Scan for the cell matching the given text and deliver its (X, Y) coordinate at center. 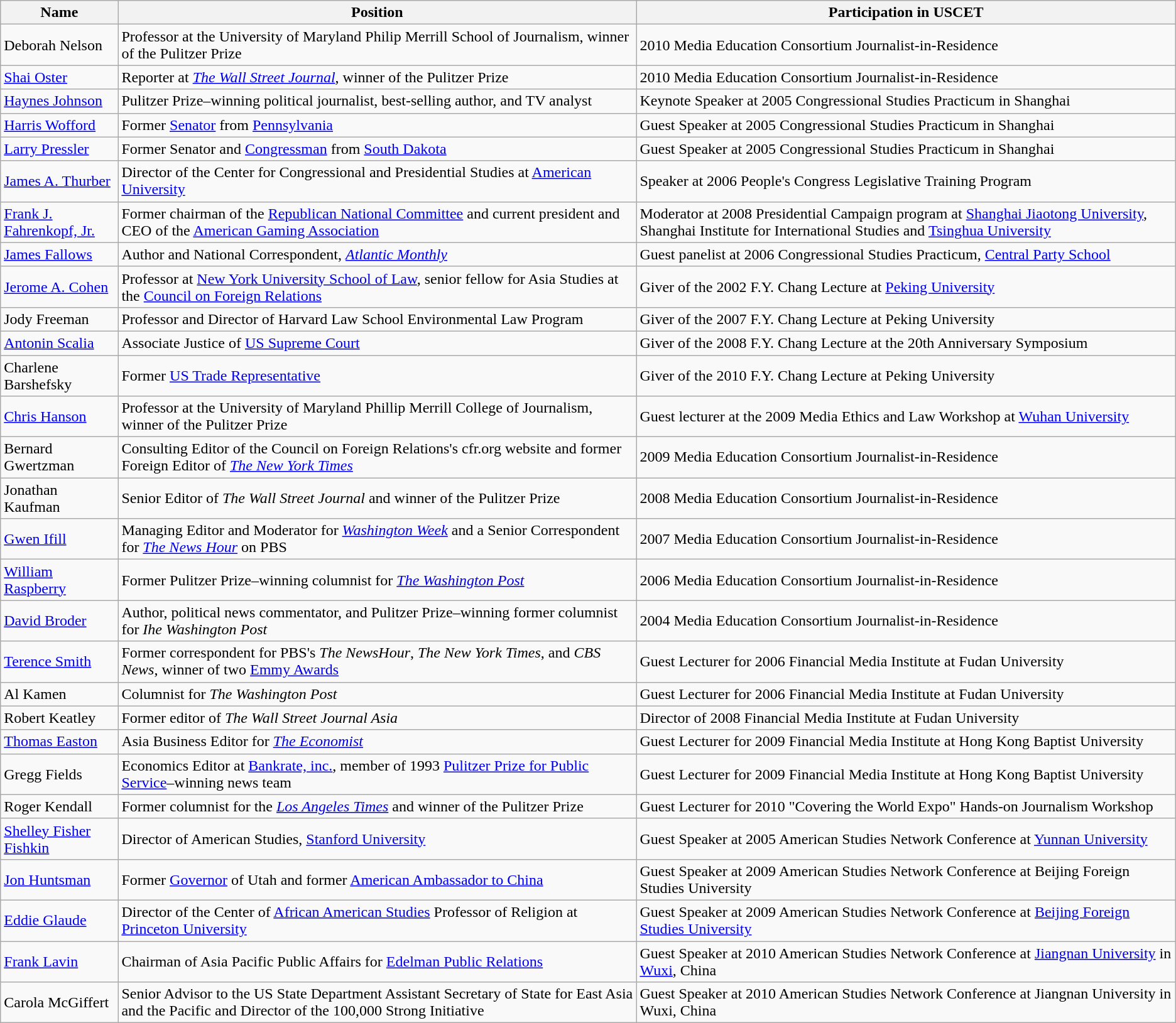
2009 Media Education Consortium Journalist-in-Residence (906, 457)
Senior Editor of The Wall Street Journal and winner of the Pulitzer Prize (377, 499)
Giver of the 2010 F.Y. Chang Lecture at Peking University (906, 376)
2008 Media Education Consortium Journalist-in-Residence (906, 499)
David Broder (59, 620)
Gwen Ifill (59, 539)
Director of American Studies, Stanford University (377, 839)
Author and National Correspondent, Atlantic Monthly (377, 254)
Bernard Gwertzman (59, 457)
Author, political news commentator, and Pulitzer Prize–winning former columnist for Ihe Washington Post (377, 620)
Director of the Center for Congressional and Presidential Studies at American University (377, 181)
Giver of the 2007 F.Y. Chang Lecture at Peking University (906, 319)
Reporter at The Wall Street Journal, winner of the Pulitzer Prize (377, 77)
Thomas Easton (59, 742)
Associate Justice of US Supreme Court (377, 343)
Name (59, 13)
Guest panelist at 2006 Congressional Studies Practicum, Central Party School (906, 254)
Director of the Center of African American Studies Professor of Religion at Princeton University (377, 921)
Former editor of The Wall Street Journal Asia (377, 718)
Asia Business Editor for The Economist (377, 742)
2006 Media Education Consortium Journalist-in-Residence (906, 580)
Eddie Glaude (59, 921)
Participation in USCET (906, 13)
Charlene Barshefsky (59, 376)
James Fallows (59, 254)
Former Governor of Utah and former American Ambassador to China (377, 879)
Chairman of Asia Pacific Public Affairs for Edelman Public Relations (377, 961)
Former Pulitzer Prize–winning columnist for The Washington Post (377, 580)
William Raspberry (59, 580)
Professor and Director of Harvard Law School Environmental Law Program (377, 319)
Gregg Fields (59, 774)
Moderator at 2008 Presidential Campaign program at Shanghai Jiaotong University, Shanghai Institute for International Studies and Tsinghua University (906, 222)
Former US Trade Representative (377, 376)
Frank J. Fahrenkopf, Jr. (59, 222)
Harris Wofford (59, 125)
Al Kamen (59, 694)
Director of 2008 Financial Media Institute at Fudan University (906, 718)
Jerome A. Cohen (59, 286)
James A. Thurber (59, 181)
Guest Lecturer for 2010 "Covering the World Expo" Hands-on Journalism Workshop (906, 806)
Senior Advisor to the US State Department Assistant Secretary of State for East Asia and the Pacific and Director of the 100,000 Strong Initiative (377, 1002)
Position (377, 13)
Jon Huntsman (59, 879)
Giver of the 2002 F.Y. Chang Lecture at Peking University (906, 286)
Columnist for The Washington Post (377, 694)
Guest lecturer at the 2009 Media Ethics and Law Workshop at Wuhan University (906, 417)
Deborah Nelson (59, 45)
Guest Speaker at 2005 American Studies Network Conference at Yunnan University (906, 839)
Frank Lavin (59, 961)
Economics Editor at Bankrate, inc., member of 1993 Pulitzer Prize for Public Service–winning news team (377, 774)
Jody Freeman (59, 319)
Former columnist for the Los Angeles Times and winner of the Pulitzer Prize (377, 806)
Haynes Johnson (59, 101)
Carola McGiffert (59, 1002)
2007 Media Education Consortium Journalist-in-Residence (906, 539)
Robert Keatley (59, 718)
Larry Pressler (59, 149)
Former chairman of the Republican National Committee and current president and CEO of the American Gaming Association (377, 222)
Professor at the University of Maryland Phillip Merrill College of Journalism, winner of the Pulitzer Prize (377, 417)
Roger Kendall (59, 806)
Former Senator from Pennsylvania (377, 125)
2004 Media Education Consortium Journalist-in-Residence (906, 620)
Pulitzer Prize–winning political journalist, best-selling author, and TV analyst (377, 101)
Former correspondent for PBS's The NewsHour, The New York Times, and CBS News, winner of two Emmy Awards (377, 662)
Speaker at 2006 People's Congress Legislative Training Program (906, 181)
Former Senator and Congressman from South Dakota (377, 149)
Professor at the University of Maryland Philip Merrill School of Journalism, winner of the Pulitzer Prize (377, 45)
Shai Oster (59, 77)
Managing Editor and Moderator for Washington Week and a Senior Correspondent for The News Hour on PBS (377, 539)
Professor at New York University School of Law, senior fellow for Asia Studies at the Council on Foreign Relations (377, 286)
Chris Hanson (59, 417)
Antonin Scalia (59, 343)
Terence Smith (59, 662)
Jonathan Kaufman (59, 499)
Consulting Editor of the Council on Foreign Relations's cfr.org website and former Foreign Editor of The New York Times (377, 457)
Keynote Speaker at 2005 Congressional Studies Practicum in Shanghai (906, 101)
Giver of the 2008 F.Y. Chang Lecture at the 20th Anniversary Symposium (906, 343)
Shelley Fisher Fishkin (59, 839)
